Capture the cell that displays the provided text and extract its [x, y] central coordinate. 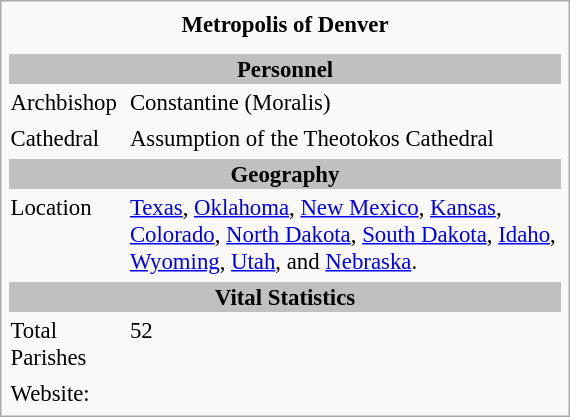
Assumption of the Theotokos Cathedral [344, 138]
Geography [285, 174]
Personnel [285, 69]
Metropolis of Denver [285, 24]
Vital Statistics [285, 297]
Constantine (Moralis) [344, 102]
Website: [67, 393]
Texas, Oklahoma, New Mexico, Kansas, Colorado, North Dakota, South Dakota, Idaho, Wyoming, Utah, and Nebraska. [344, 234]
52 [344, 344]
Cathedral [67, 138]
Total Parishes [67, 344]
Archbishop [67, 102]
Location [67, 234]
